From the cell containing the given text, extract its center point as [x, y] coordinate. 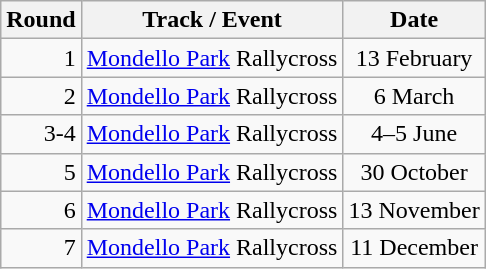
Round [41, 20]
7 [41, 248]
Track / Event [212, 20]
11 December [414, 248]
1 [41, 58]
13 February [414, 58]
4–5 June [414, 134]
13 November [414, 210]
2 [41, 96]
Date [414, 20]
3-4 [41, 134]
6 [41, 210]
6 March [414, 96]
30 October [414, 172]
5 [41, 172]
